Find where the given text appears and provide that cell's center as [X, Y] coordinate. 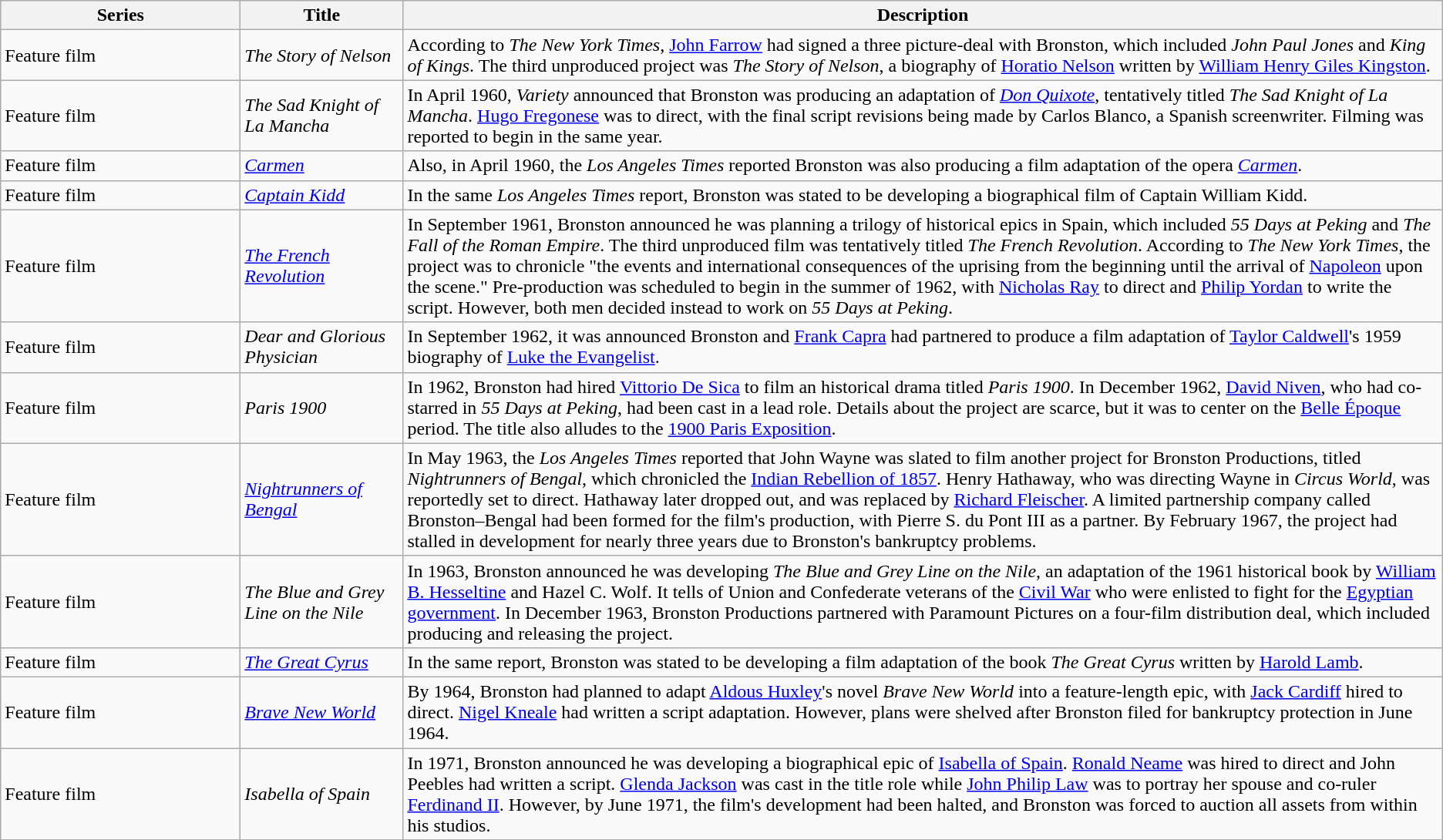
Series [120, 15]
Carmen [322, 166]
Nightrunners of Bengal [322, 499]
Also, in April 1960, the Los Angeles Times reported Bronston was also producing a film adaptation of the opera Carmen. [923, 166]
In the same report, Bronston was stated to be developing a film adaptation of the book The Great Cyrus written by Harold Lamb. [923, 662]
The Blue and Grey Line on the Nile [322, 601]
The Sad Knight of La Mancha [322, 116]
In the same Los Angeles Times report, Bronston was stated to be developing a biographical film of Captain William Kidd. [923, 195]
Description [923, 15]
The French Revolution [322, 266]
Dear and Glorious Physician [322, 347]
Isabella of Spain [322, 794]
Paris 1900 [322, 408]
Title [322, 15]
The Great Cyrus [322, 662]
The Story of Nelson [322, 55]
Captain Kidd [322, 195]
Brave New World [322, 712]
